Locate the cell with the specified text and output its [x, y] center coordinate. 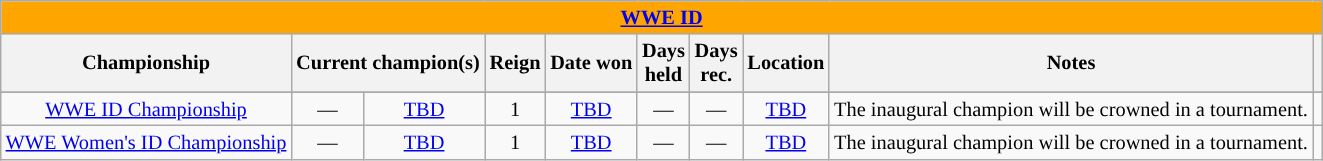
WWE Women's ID Championship [146, 142]
WWE ID [662, 17]
Daysrec. [716, 63]
Championship [146, 63]
Date won [591, 63]
Location [786, 63]
Daysheld [664, 63]
Reign [516, 63]
Notes [1071, 63]
Current champion(s) [388, 63]
WWE ID Championship [146, 109]
